Provide the (x, y) coordinate of the cell's center where the given text is located.  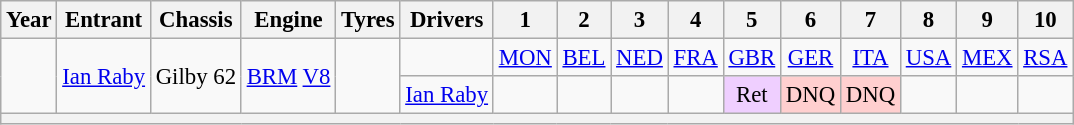
ITA (870, 58)
Entrant (104, 20)
MEX (988, 58)
FRA (696, 58)
USA (928, 58)
5 (752, 20)
GBR (752, 58)
Drivers (446, 20)
RSA (1046, 58)
3 (640, 20)
8 (928, 20)
10 (1046, 20)
4 (696, 20)
NED (640, 58)
Gilby 62 (196, 76)
7 (870, 20)
9 (988, 20)
Year (29, 20)
Ret (752, 95)
6 (811, 20)
BRM V8 (288, 76)
2 (584, 20)
MON (525, 58)
1 (525, 20)
Chassis (196, 20)
Tyres (368, 20)
GER (811, 58)
Engine (288, 20)
BEL (584, 58)
